Capture the cell that displays the provided text and extract its (X, Y) central coordinate. 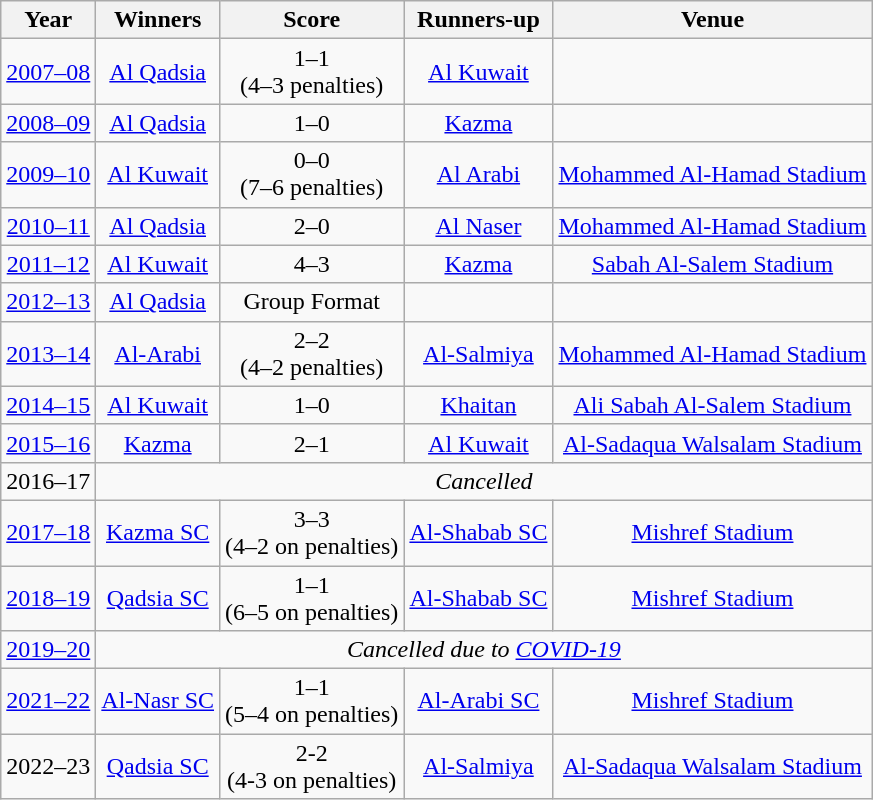
2022–23 (48, 766)
Venue (712, 20)
Al Naser (478, 226)
2021–22 (48, 702)
2012–13 (48, 302)
Al-Arabi (158, 354)
Al-Nasr SC (158, 702)
3–3 (4–2 on penalties) (312, 532)
2010–11 (48, 226)
2013–14 (48, 354)
Runners-up (478, 20)
1–1 (5–4 on penalties) (312, 702)
Al Arabi (478, 174)
Khaitan (478, 405)
Cancelled (484, 481)
Winners (158, 20)
Ali Sabah Al-Salem Stadium (712, 405)
Sabah Al-Salem Stadium (712, 264)
0–0 (7–6 penalties) (312, 174)
2016–17 (48, 481)
Al-Arabi SC (478, 702)
Score (312, 20)
Group Format (312, 302)
2007–08 (48, 72)
2–2 (4–2 penalties) (312, 354)
1–1 (4–3 penalties) (312, 72)
2–1 (312, 443)
2019–20 (48, 650)
2009–10 (48, 174)
4–3 (312, 264)
2015–16 (48, 443)
2-2(4-3 on penalties) (312, 766)
2018–19 (48, 598)
Year (48, 20)
2011–12 (48, 264)
2017–18 (48, 532)
1–1 (6–5 on penalties) (312, 598)
Cancelled due to COVID-19 (484, 650)
2008–09 (48, 123)
Kazma SC (158, 532)
2014–15 (48, 405)
2–0 (312, 226)
